Provide the (X, Y) coordinate of the cell's center where the given text is located.  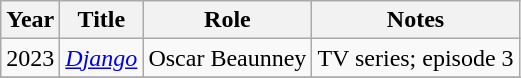
Notes (416, 20)
Title (102, 20)
2023 (30, 58)
Year (30, 20)
Role (228, 20)
Django (102, 58)
Oscar Beaunney (228, 58)
TV series; episode 3 (416, 58)
